Determine the (x, y) coordinate at the center of the cell enclosing the given text.  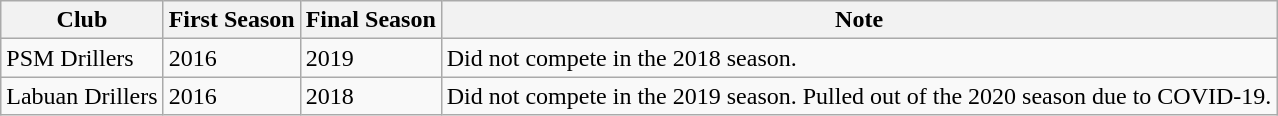
Labuan Drillers (82, 96)
Did not compete in the 2019 season. Pulled out of the 2020 season due to COVID-19. (859, 96)
2018 (370, 96)
First Season (232, 20)
Note (859, 20)
Club (82, 20)
PSM Drillers (82, 58)
Final Season (370, 20)
2019 (370, 58)
Did not compete in the 2018 season. (859, 58)
